Return the [X, Y] coordinate for the center point of the cell that contains the specified text.  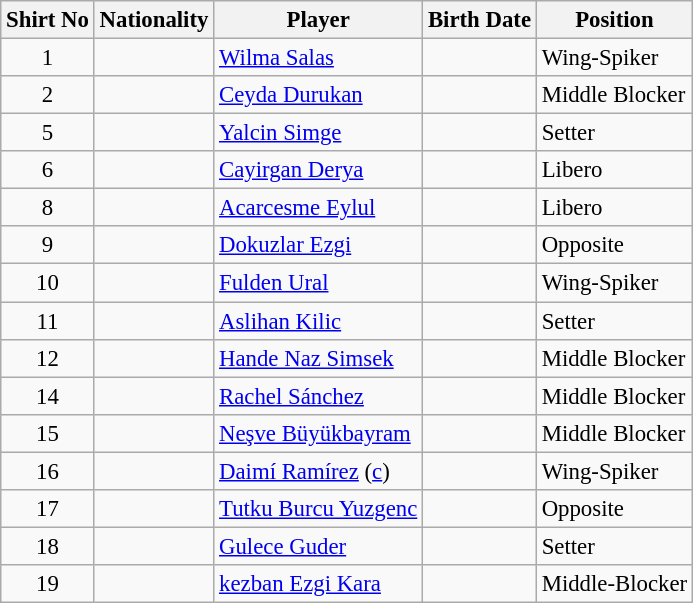
Aslihan Kilic [318, 321]
Birth Date [480, 20]
18 [48, 546]
Gulece Guder [318, 546]
5 [48, 133]
Rachel Sánchez [318, 396]
6 [48, 170]
Yalcin Simge [318, 133]
14 [48, 396]
19 [48, 584]
Ceyda Durukan [318, 95]
Tutku Burcu Yuzgenc [318, 509]
15 [48, 433]
8 [48, 208]
Fulden Ural [318, 283]
Cayirgan Derya [318, 170]
9 [48, 245]
Player [318, 20]
12 [48, 358]
kezban Ezgi Kara [318, 584]
Daimí Ramírez (c) [318, 471]
Middle-Blocker [614, 584]
1 [48, 58]
10 [48, 283]
Position [614, 20]
16 [48, 471]
Shirt No [48, 20]
Neşve Büyükbayram [318, 433]
Dokuzlar Ezgi [318, 245]
Wilma Salas [318, 58]
2 [48, 95]
11 [48, 321]
Hande Naz Simsek [318, 358]
17 [48, 509]
Nationality [154, 20]
Acarcesme Eylul [318, 208]
